Detect which cell encompasses the target text, then output its [X, Y] center coordinate. 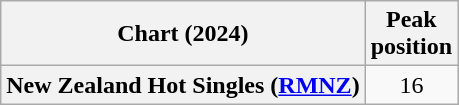
16 [411, 85]
Chart (2024) [183, 34]
Peakposition [411, 34]
New Zealand Hot Singles (RMNZ) [183, 85]
